Detect which cell encompasses the target text, then output its (X, Y) center coordinate. 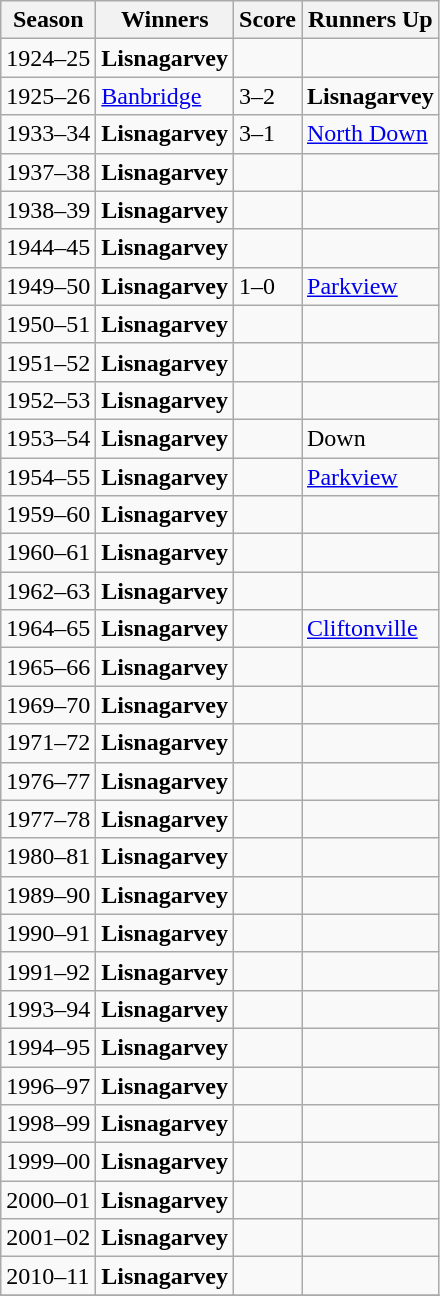
1949–50 (48, 286)
1991–92 (48, 971)
1925–26 (48, 96)
1–0 (268, 286)
1952–53 (48, 400)
North Down (371, 134)
1950–51 (48, 324)
1971–72 (48, 743)
2010–11 (48, 1276)
1953–54 (48, 438)
Season (48, 20)
Down (371, 438)
2001–02 (48, 1238)
1924–25 (48, 58)
3–2 (268, 96)
1996–97 (48, 1085)
1959–60 (48, 515)
1965–66 (48, 667)
1976–77 (48, 781)
1938–39 (48, 210)
1964–65 (48, 629)
Winners (165, 20)
1937–38 (48, 172)
1980–81 (48, 857)
Cliftonville (371, 629)
1933–34 (48, 134)
1960–61 (48, 553)
1993–94 (48, 1009)
1954–55 (48, 477)
1994–95 (48, 1047)
1944–45 (48, 248)
1962–63 (48, 591)
Runners Up (371, 20)
1998–99 (48, 1124)
3–1 (268, 134)
1990–91 (48, 933)
1977–78 (48, 819)
1969–70 (48, 705)
Banbridge (165, 96)
2000–01 (48, 1200)
1999–00 (48, 1162)
1951–52 (48, 362)
Score (268, 20)
1989–90 (48, 895)
